For the text-containing cell, return its midpoint in [X, Y] coordinate format. 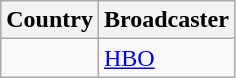
Country [50, 20]
Broadcaster [166, 20]
HBO [166, 58]
